Capture the cell that displays the provided text and extract its (x, y) central coordinate. 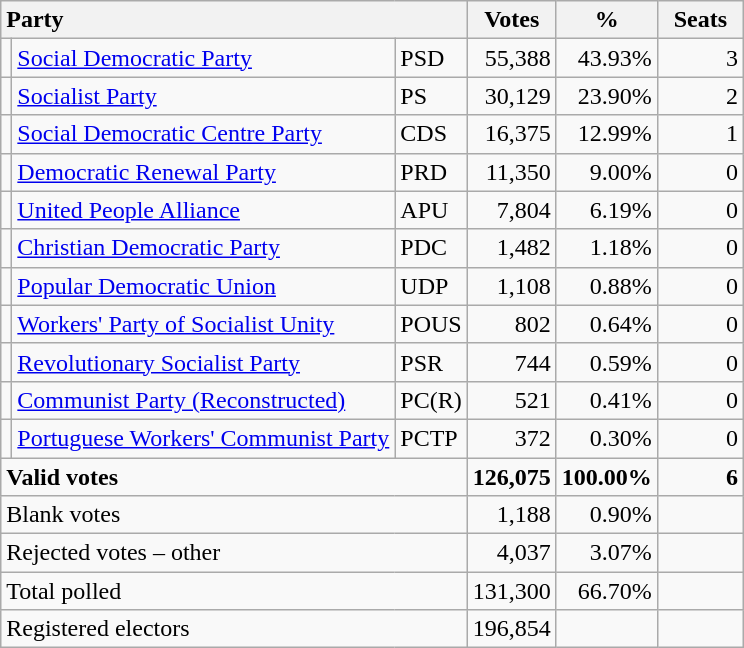
Socialist Party (204, 96)
Valid votes (234, 477)
Popular Democratic Union (204, 286)
3.07% (606, 553)
6.19% (606, 210)
APU (431, 210)
55,388 (512, 58)
126,075 (512, 477)
Portuguese Workers' Communist Party (204, 438)
Votes (512, 20)
521 (512, 400)
PSR (431, 362)
Workers' Party of Socialist Unity (204, 324)
9.00% (606, 172)
0.64% (606, 324)
Party (234, 20)
PCTP (431, 438)
4,037 (512, 553)
43.93% (606, 58)
Registered electors (234, 629)
1,188 (512, 515)
30,129 (512, 96)
0.41% (606, 400)
Blank votes (234, 515)
Revolutionary Socialist Party (204, 362)
23.90% (606, 96)
0.59% (606, 362)
1.18% (606, 248)
1 (700, 134)
1,108 (512, 286)
PC(R) (431, 400)
PRD (431, 172)
POUS (431, 324)
6 (700, 477)
PS (431, 96)
0.30% (606, 438)
PSD (431, 58)
0.90% (606, 515)
3 (700, 58)
196,854 (512, 629)
Rejected votes – other (234, 553)
Seats (700, 20)
CDS (431, 134)
11,350 (512, 172)
Democratic Renewal Party (204, 172)
0.88% (606, 286)
Total polled (234, 591)
16,375 (512, 134)
Communist Party (Reconstructed) (204, 400)
2 (700, 96)
PDC (431, 248)
% (606, 20)
66.70% (606, 591)
7,804 (512, 210)
131,300 (512, 591)
UDP (431, 286)
Social Democratic Centre Party (204, 134)
Social Democratic Party (204, 58)
744 (512, 362)
100.00% (606, 477)
Christian Democratic Party (204, 248)
United People Alliance (204, 210)
802 (512, 324)
12.99% (606, 134)
1,482 (512, 248)
372 (512, 438)
